From the cell containing the given text, extract its center point as [X, Y] coordinate. 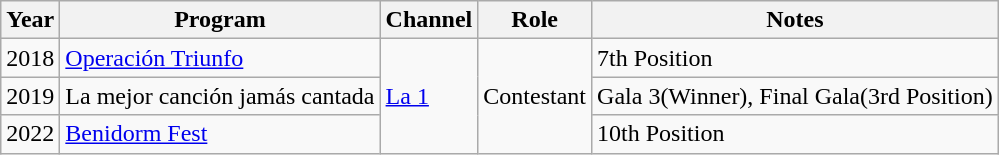
La 1 [429, 96]
Program [220, 20]
2018 [30, 58]
Channel [429, 20]
10th Position [796, 134]
Role [535, 20]
7th Position [796, 58]
2019 [30, 96]
Notes [796, 20]
Gala 3(Winner), Final Gala(3rd Position) [796, 96]
Year [30, 20]
La mejor canción jamás cantada [220, 96]
Operación Triunfo [220, 58]
Contestant [535, 96]
Benidorm Fest [220, 134]
2022 [30, 134]
